Search for the cell housing the specified text and yield its [X, Y] center coordinate. 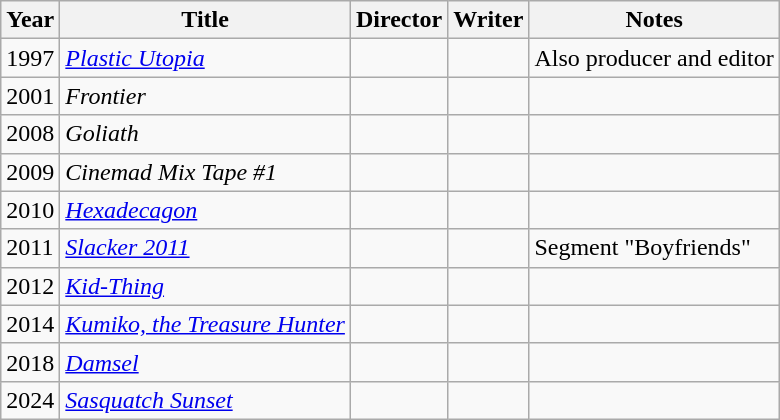
Plastic Utopia [206, 58]
2014 [30, 324]
Frontier [206, 96]
Sasquatch Sunset [206, 400]
Hexadecagon [206, 210]
Notes [654, 20]
2011 [30, 248]
1997 [30, 58]
Damsel [206, 362]
Goliath [206, 134]
2001 [30, 96]
Writer [488, 20]
2018 [30, 362]
Director [398, 20]
2010 [30, 210]
2024 [30, 400]
Year [30, 20]
2009 [30, 172]
Title [206, 20]
Also producer and editor [654, 58]
2008 [30, 134]
Segment "Boyfriends" [654, 248]
Cinemad Mix Tape #1 [206, 172]
2012 [30, 286]
Kumiko, the Treasure Hunter [206, 324]
Kid-Thing [206, 286]
Slacker 2011 [206, 248]
